For the text-containing cell, return its midpoint in [x, y] coordinate format. 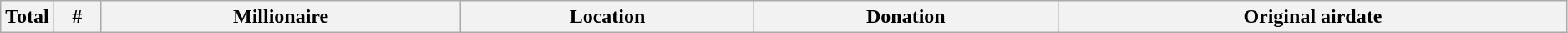
# [77, 17]
Millionaire [281, 17]
Location [607, 17]
Original airdate [1312, 17]
Total [28, 17]
Donation [906, 17]
